Locate the cell with the specified text and output its (x, y) center coordinate. 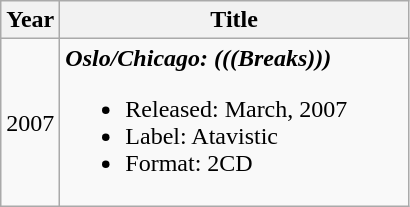
Oslo/Chicago: (((Breaks)))Released: March, 2007Label: Atavistic Format: 2CD (234, 122)
2007 (30, 122)
Title (234, 20)
Year (30, 20)
